Scan for the cell matching the given text and deliver its [x, y] coordinate at center. 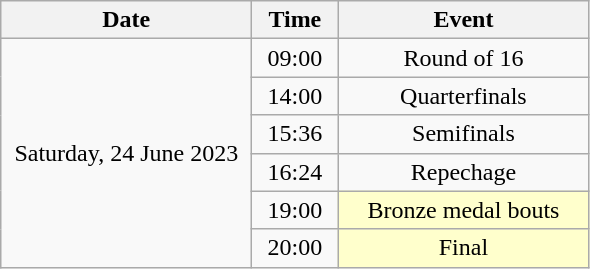
19:00 [295, 210]
20:00 [295, 248]
Quarterfinals [464, 96]
Repechage [464, 172]
Round of 16 [464, 58]
09:00 [295, 58]
Final [464, 248]
Semifinals [464, 134]
Event [464, 20]
14:00 [295, 96]
15:36 [295, 134]
16:24 [295, 172]
Bronze medal bouts [464, 210]
Saturday, 24 June 2023 [126, 153]
Time [295, 20]
Date [126, 20]
